Find where the given text appears and provide that cell's center as (X, Y) coordinate. 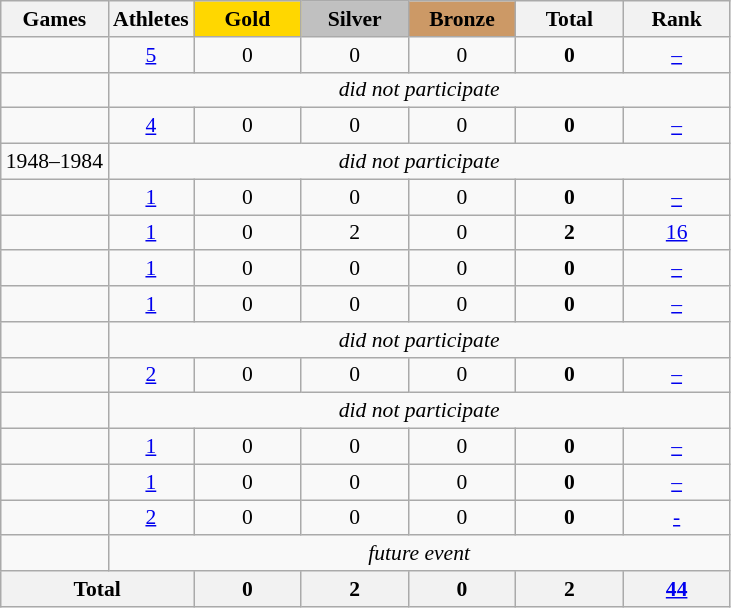
16 (676, 233)
Silver (354, 19)
future event (419, 554)
Games (54, 19)
Gold (248, 19)
5 (151, 55)
Athletes (151, 19)
Rank (676, 19)
Bronze (462, 19)
44 (676, 589)
1948–1984 (54, 162)
- (676, 518)
4 (151, 126)
